Scan for the cell matching the given text and deliver its [x, y] coordinate at center. 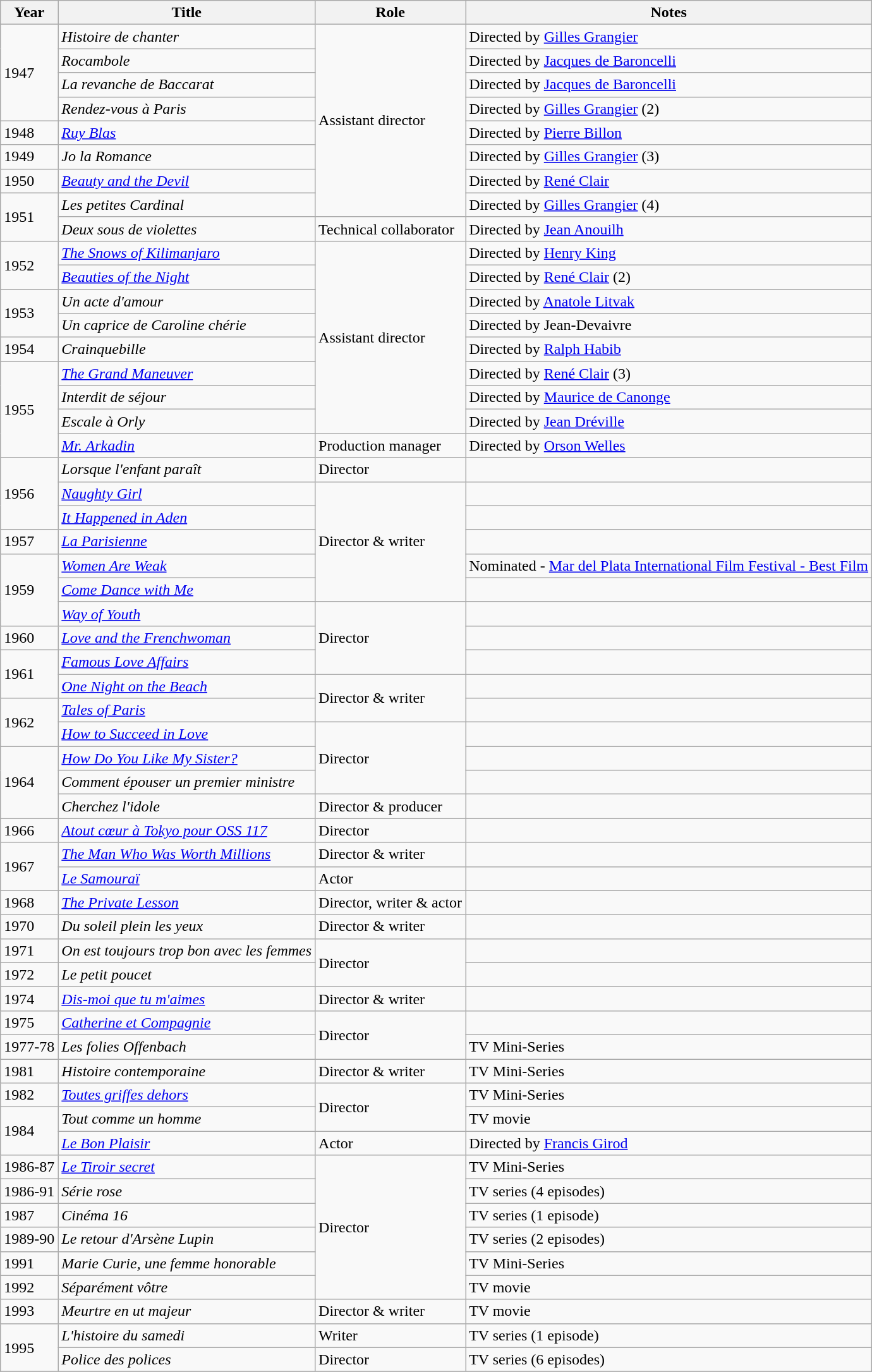
1981 [29, 1071]
Série rose [187, 1191]
Directed by Gilles Grangier (2) [669, 109]
Ruy Blas [187, 133]
1982 [29, 1095]
La revanche de Baccarat [187, 85]
1961 [29, 674]
1974 [29, 999]
1953 [29, 313]
1951 [29, 217]
1986-91 [29, 1191]
It Happened in Aden [187, 518]
1955 [29, 410]
Directed by Henry King [669, 253]
1984 [29, 1131]
Les petites Cardinal [187, 205]
Dis-moi que tu m'aimes [187, 999]
Deux sous de violettes [187, 229]
Séparément vôtre [187, 1287]
TV series (4 episodes) [669, 1191]
Jo la Romance [187, 157]
Director, writer & actor [391, 902]
Directed by René Clair [669, 181]
Cherchez l'idole [187, 806]
Love and the Frenchwoman [187, 638]
1948 [29, 133]
Un caprice de Caroline chérie [187, 325]
Lorsque l'enfant paraît [187, 470]
Tales of Paris [187, 710]
1960 [29, 638]
1992 [29, 1287]
1964 [29, 782]
1987 [29, 1215]
Un acte d'amour [187, 301]
Women Are Weak [187, 566]
1949 [29, 157]
Le Samouraï [187, 878]
Directed by Jean-Devaivre [669, 325]
Nominated - Mar del Plata International Film Festival - Best Film [669, 566]
TV series (2 episodes) [669, 1239]
1956 [29, 494]
Tout comme un homme [187, 1119]
The Private Lesson [187, 902]
1966 [29, 830]
One Night on the Beach [187, 686]
Title [187, 13]
1993 [29, 1311]
Cinéma 16 [187, 1215]
Production manager [391, 446]
How Do You Like My Sister? [187, 758]
1977-78 [29, 1047]
Du soleil plein les yeux [187, 926]
1952 [29, 265]
1950 [29, 181]
Way of Youth [187, 614]
1954 [29, 349]
1971 [29, 950]
La Parisienne [187, 542]
Technical collaborator [391, 229]
Directed by Gilles Grangier (3) [669, 157]
Rendez-vous à Paris [187, 109]
Role [391, 13]
The Grand Maneuver [187, 373]
The Snows of Kilimanjaro [187, 253]
1970 [29, 926]
1995 [29, 1347]
1959 [29, 590]
L'histoire du samedi [187, 1335]
Mr. Arkadin [187, 446]
The Man Who Was Worth Millions [187, 854]
Directed by René Clair (3) [669, 373]
Le Bon Plaisir [187, 1143]
1972 [29, 974]
1989-90 [29, 1239]
Year [29, 13]
Directed by Anatole Litvak [669, 301]
1967 [29, 866]
Directed by Francis Girod [669, 1143]
1968 [29, 902]
Atout cœur à Tokyo pour OSS 117 [187, 830]
1975 [29, 1023]
1986-87 [29, 1167]
Notes [669, 13]
Comment épouser un premier ministre [187, 782]
Directed by Gilles Grangier [669, 37]
Rocambole [187, 61]
Interdit de séjour [187, 398]
Meurtre en ut majeur [187, 1311]
1991 [29, 1263]
Le retour d'Arsène Lupin [187, 1239]
Directed by Jean Anouilh [669, 229]
Histoire de chanter [187, 37]
Come Dance with Me [187, 590]
On est toujours trop bon avec les femmes [187, 950]
Directed by Gilles Grangier (4) [669, 205]
How to Succeed in Love [187, 734]
1962 [29, 722]
Writer [391, 1335]
Marie Curie, une femme honorable [187, 1263]
Escale à Orly [187, 422]
Director & producer [391, 806]
Beauties of the Night [187, 277]
Directed by Orson Welles [669, 446]
Police des polices [187, 1359]
Toutes griffes dehors [187, 1095]
Directed by Ralph Habib [669, 349]
Naughty Girl [187, 494]
Crainquebille [187, 349]
Les folies Offenbach [187, 1047]
Directed by René Clair (2) [669, 277]
1957 [29, 542]
Le Tiroir secret [187, 1167]
Famous Love Affairs [187, 662]
Directed by Maurice de Canonge [669, 398]
Directed by Jean Dréville [669, 422]
TV series (6 episodes) [669, 1359]
Directed by Pierre Billon [669, 133]
Beauty and the Devil [187, 181]
Le petit poucet [187, 974]
Catherine et Compagnie [187, 1023]
Histoire contemporaine [187, 1071]
1947 [29, 73]
